Detect which cell encompasses the target text, then output its [x, y] center coordinate. 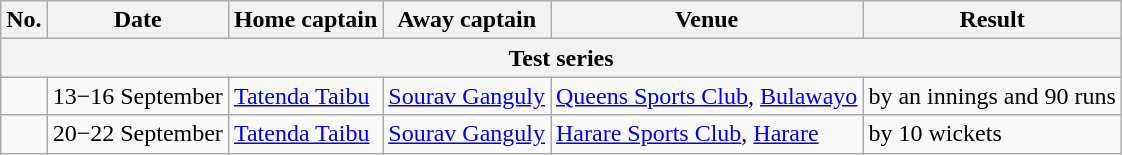
by 10 wickets [992, 134]
Queens Sports Club, Bulawayo [706, 96]
Result [992, 20]
Test series [561, 58]
Away captain [467, 20]
Home captain [305, 20]
13−16 September [138, 96]
Venue [706, 20]
20−22 September [138, 134]
No. [24, 20]
Date [138, 20]
Harare Sports Club, Harare [706, 134]
by an innings and 90 runs [992, 96]
